Identify which cell holds the provided text, then report its [X, Y] central coordinate. 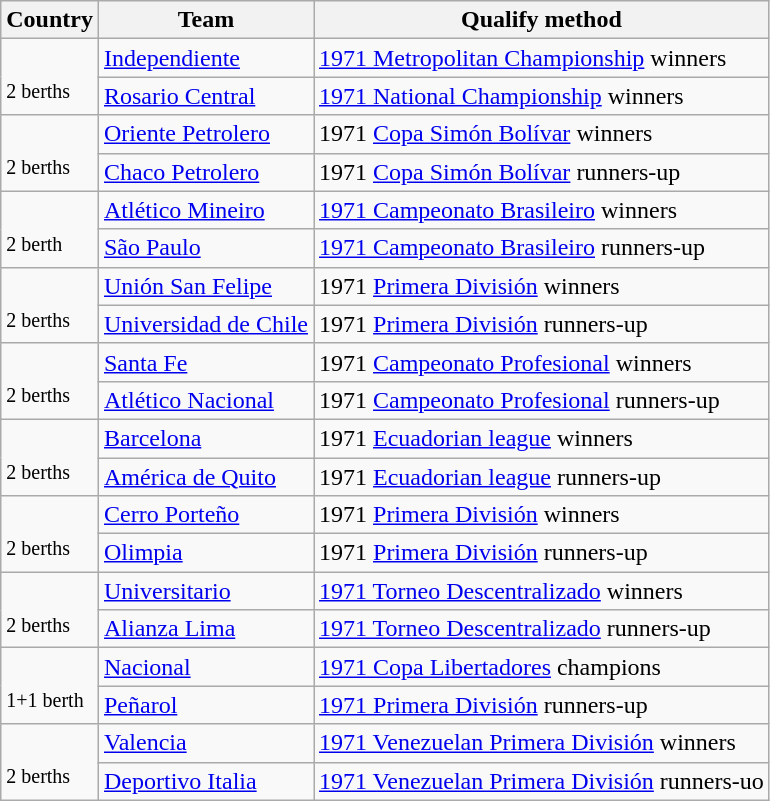
1971 National Championship winners [542, 96]
1+1 berth [50, 686]
Atlético Nacional [206, 400]
1971 Venezuelan Primera División winners [542, 743]
São Paulo [206, 248]
Country [50, 20]
Cerro Porteño [206, 515]
Alianza Lima [206, 629]
Barcelona [206, 438]
Deportivo Italia [206, 781]
1971 Venezuelan Primera División runners-uo [542, 781]
Oriente Petrolero [206, 134]
Independiente [206, 58]
Santa Fe [206, 362]
1971 Campeonato Brasileiro winners [542, 210]
Team [206, 20]
Olimpia [206, 553]
Universitario [206, 591]
Atlético Mineiro [206, 210]
1971 Copa Simón Bolívar runners-up [542, 172]
Qualify method [542, 20]
1971 Copa Simón Bolívar winners [542, 134]
Rosario Central [206, 96]
1971 Ecuadorian league winners [542, 438]
1971 Torneo Descentralizado winners [542, 591]
2 berth [50, 229]
Unión San Felipe [206, 286]
1971 Campeonato Brasileiro runners-up [542, 248]
Universidad de Chile [206, 324]
Chaco Petrolero [206, 172]
1971 Torneo Descentralizado runners-up [542, 629]
1971 Campeonato Profesional winners [542, 362]
1971 Copa Libertadores champions [542, 667]
1971 Metropolitan Championship winners [542, 58]
Nacional [206, 667]
América de Quito [206, 477]
Peñarol [206, 705]
Valencia [206, 743]
1971 Ecuadorian league runners-up [542, 477]
1971 Campeonato Profesional runners-up [542, 400]
